Detect which cell encompasses the target text, then output its [X, Y] center coordinate. 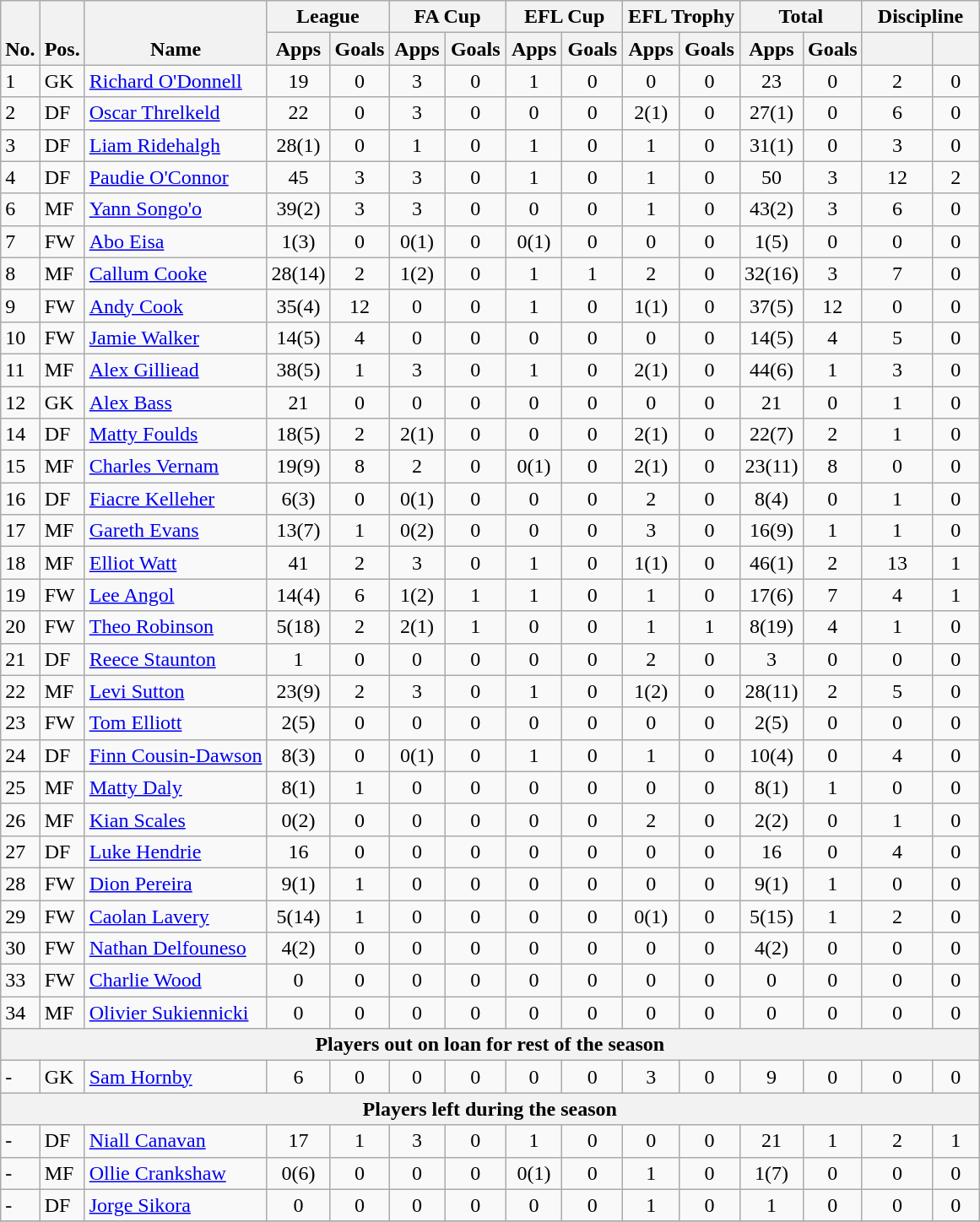
Finn Cousin-Dawson [176, 755]
45 [299, 177]
5(15) [772, 916]
50 [772, 177]
23(11) [772, 467]
27(1) [772, 113]
Olivier Sukiennicki [176, 1013]
8(19) [772, 627]
Total [800, 17]
28 [20, 884]
30 [20, 949]
13 [897, 563]
10(4) [772, 755]
19(9) [299, 467]
27 [20, 852]
23(9) [299, 691]
Abo Eisa [176, 241]
Tom Elliott [176, 723]
0(6) [299, 1173]
Lee Angol [176, 595]
Elliot Watt [176, 563]
Theo Robinson [176, 627]
2(2) [772, 819]
39(2) [299, 209]
Richard O'Donnell [176, 81]
14 [20, 435]
5(14) [299, 916]
13(7) [299, 531]
17(6) [772, 595]
EFL Trophy [682, 17]
28(14) [299, 273]
29 [20, 916]
Reece Staunton [176, 659]
Fiacre Kelleher [176, 499]
Players out on loan for rest of the season [490, 1045]
10 [20, 338]
1(3) [299, 241]
15 [20, 467]
8(4) [772, 499]
22(7) [772, 435]
Jorge Sikora [176, 1205]
EFL Cup [564, 17]
14(4) [299, 595]
Caolan Lavery [176, 916]
25 [20, 787]
31(1) [772, 145]
Sam Hornby [176, 1077]
Name [176, 33]
Alex Gilliead [176, 370]
38(5) [299, 370]
20 [20, 627]
Discipline [920, 17]
Niall Canavan [176, 1141]
26 [20, 819]
24 [20, 755]
Players left during the season [490, 1109]
37(5) [772, 305]
44(6) [772, 370]
League [328, 17]
Oscar Threlkeld [176, 113]
Dion Pereira [176, 884]
33 [20, 981]
1(7) [772, 1173]
Charlie Wood [176, 981]
Callum Cooke [176, 273]
Levi Sutton [176, 691]
Nathan Delfouneso [176, 949]
Paudie O'Connor [176, 177]
Ollie Crankshaw [176, 1173]
28(1) [299, 145]
Charles Vernam [176, 467]
FA Cup [447, 17]
28(11) [772, 691]
Luke Hendrie [176, 852]
41 [299, 563]
Liam Ridehalgh [176, 145]
No. [20, 33]
6(3) [299, 499]
Alex Bass [176, 403]
1(5) [772, 241]
Pos. [62, 33]
11 [20, 370]
8(3) [299, 755]
34 [20, 1013]
32(16) [772, 273]
Jamie Walker [176, 338]
16(9) [772, 531]
35(4) [299, 305]
18 [20, 563]
Matty Daly [176, 787]
43(2) [772, 209]
Matty Foulds [176, 435]
5(18) [299, 627]
Gareth Evans [176, 531]
Yann Songo'o [176, 209]
Kian Scales [176, 819]
Andy Cook [176, 305]
46(1) [772, 563]
18(5) [299, 435]
